Output the [x, y] coordinate of the center of the cell containing the given text.  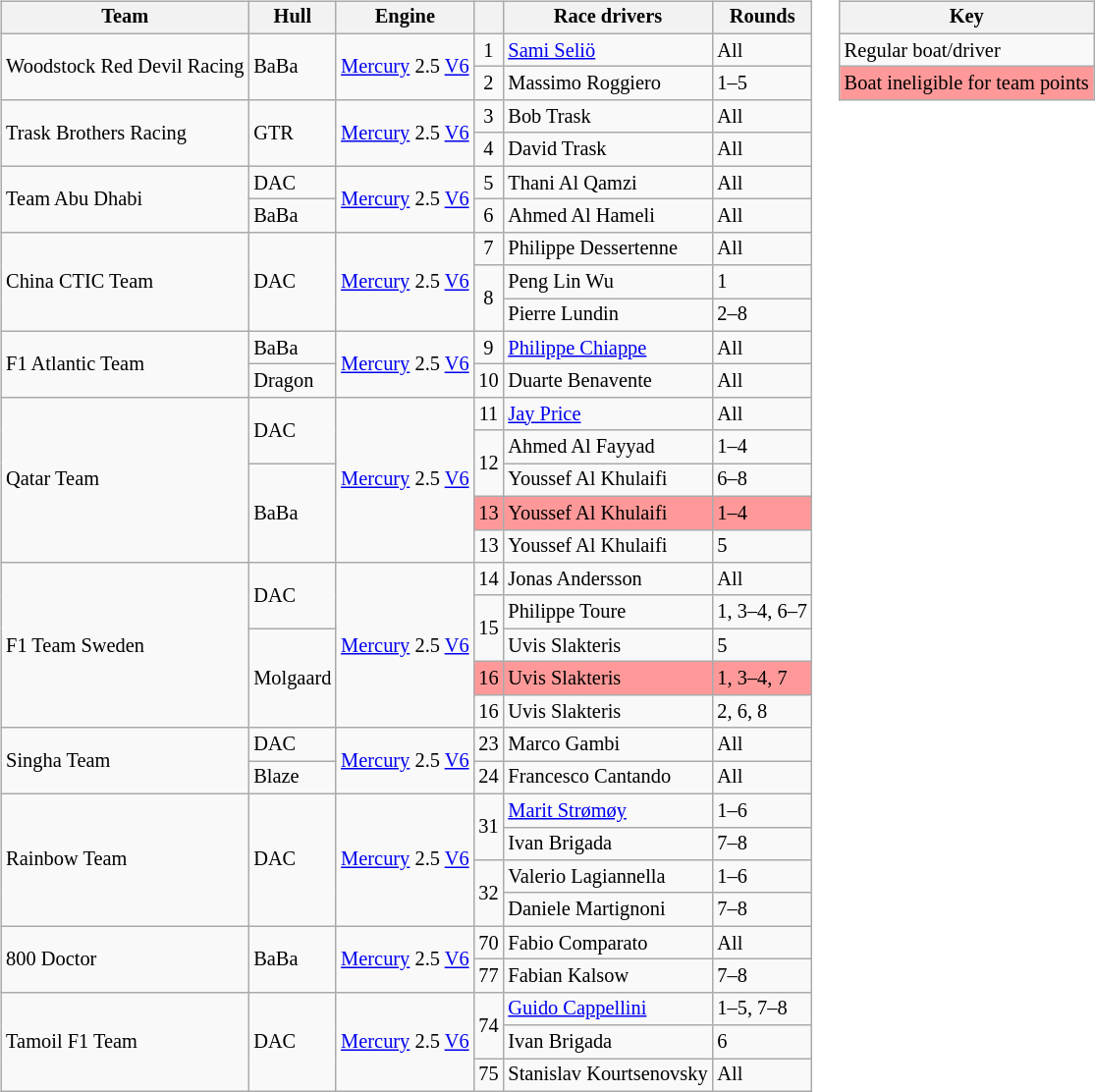
Engine [405, 18]
Philippe Toure [607, 612]
Rainbow Team [125, 860]
Sami Seliö [607, 50]
Philippe Dessertenne [607, 248]
Woodstock Red Devil Racing [125, 67]
Jonas Andersson [607, 579]
14 [488, 579]
1–5, 7–8 [762, 1009]
Fabian Kalsow [607, 976]
Blaze [293, 778]
12 [488, 464]
23 [488, 744]
Philippe Chiappe [607, 348]
75 [488, 1075]
Hull [293, 18]
32 [488, 894]
Dragon [293, 381]
2–8 [762, 315]
Trask Brothers Racing [125, 134]
Duarte Benavente [607, 381]
Marco Gambi [607, 744]
6–8 [762, 480]
Regular boat/driver [966, 50]
Peng Lin Wu [607, 282]
Ahmed Al Hameli [607, 216]
31 [488, 827]
Francesco Cantando [607, 778]
24 [488, 778]
Boat ineligible for team points [966, 83]
Valerio Lagiannella [607, 877]
Rounds [762, 18]
China CTIC Team [125, 281]
800 Doctor [125, 958]
Singha Team [125, 760]
Massimo Roggiero [607, 83]
GTR [293, 134]
Qatar Team [125, 480]
Key [966, 18]
Jay Price [607, 414]
Guido Cappellini [607, 1009]
9 [488, 348]
15 [488, 628]
F1 Atlantic Team [125, 363]
David Trask [607, 149]
Fabio Comparato [607, 943]
Daniele Martignoni [607, 909]
1–5 [762, 83]
Stanislav Kourtsenovsky [607, 1075]
Thani Al Qamzi [607, 183]
4 [488, 149]
8 [488, 299]
77 [488, 976]
Team [125, 18]
10 [488, 381]
70 [488, 943]
11 [488, 414]
Ahmed Al Fayyad [607, 447]
Bob Trask [607, 117]
2, 6, 8 [762, 711]
74 [488, 1025]
3 [488, 117]
Team Abu Dhabi [125, 198]
F1 Team Sweden [125, 645]
2 [488, 83]
1, 3–4, 7 [762, 679]
Marit Strømøy [607, 810]
Tamoil F1 Team [125, 1041]
Molgaard [293, 678]
Race drivers [607, 18]
7 [488, 248]
Pierre Lundin [607, 315]
1, 3–4, 6–7 [762, 612]
